Identify which cell holds the provided text, then report its [x, y] central coordinate. 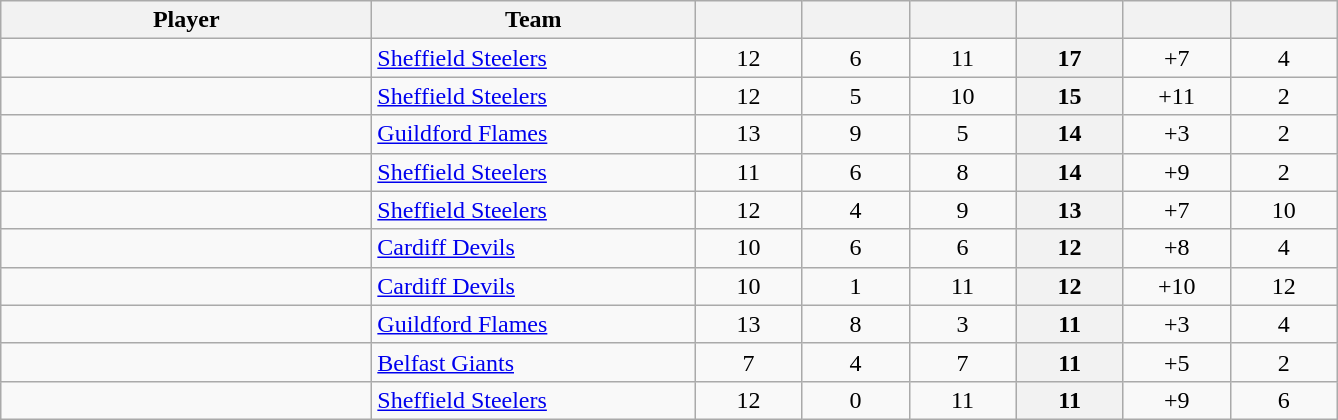
Belfast Giants [534, 362]
Team [534, 20]
15 [1070, 96]
17 [1070, 58]
3 [962, 324]
+8 [1176, 248]
+11 [1176, 96]
+5 [1176, 362]
1 [856, 286]
Player [186, 20]
+10 [1176, 286]
0 [856, 400]
